Find where the given text appears and provide that cell's center as (X, Y) coordinate. 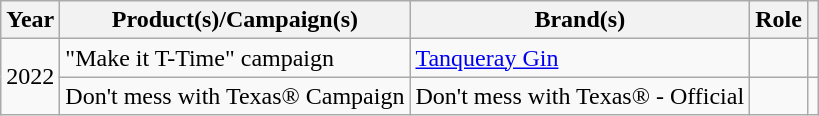
Don't mess with Texas® Campaign (235, 96)
"Make it T-Time" campaign (235, 58)
2022 (30, 77)
Product(s)/Campaign(s) (235, 20)
Tanqueray Gin (580, 58)
Year (30, 20)
Don't mess with Texas® - Official (580, 96)
Role (779, 20)
Brand(s) (580, 20)
